Provide the (x, y) coordinate of the cell's center where the given text is located.  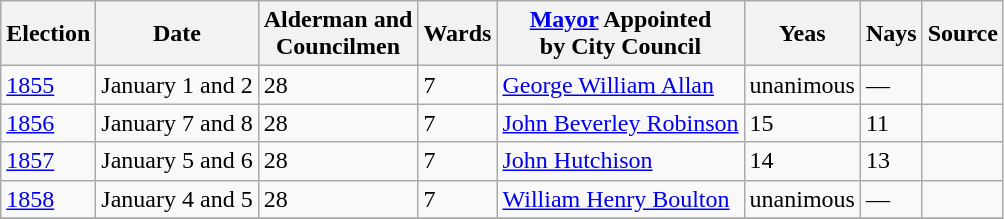
Date (177, 34)
15 (802, 123)
13 (891, 161)
William Henry Boulton (620, 199)
Nays (891, 34)
1856 (48, 123)
January 1 and 2 (177, 85)
January 4 and 5 (177, 199)
1858 (48, 199)
Yeas (802, 34)
Alderman andCouncilmen (338, 34)
George William Allan (620, 85)
Election (48, 34)
John Hutchison (620, 161)
11 (891, 123)
1857 (48, 161)
John Beverley Robinson (620, 123)
January 5 and 6 (177, 161)
1855 (48, 85)
Source (962, 34)
Wards (458, 34)
14 (802, 161)
Mayor Appointedby City Council (620, 34)
January 7 and 8 (177, 123)
